Capture the cell that displays the provided text and extract its [x, y] central coordinate. 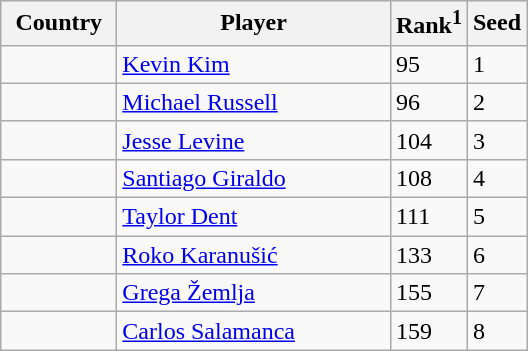
Roko Karanušić [254, 255]
Player [254, 24]
96 [428, 102]
8 [496, 331]
Rank1 [428, 24]
1 [496, 64]
Taylor Dent [254, 217]
7 [496, 293]
108 [428, 178]
104 [428, 140]
155 [428, 293]
2 [496, 102]
133 [428, 255]
5 [496, 217]
Santiago Giraldo [254, 178]
Jesse Levine [254, 140]
Country [59, 24]
159 [428, 331]
95 [428, 64]
Seed [496, 24]
111 [428, 217]
6 [496, 255]
Kevin Kim [254, 64]
Grega Žemlja [254, 293]
Carlos Salamanca [254, 331]
3 [496, 140]
Michael Russell [254, 102]
4 [496, 178]
